Find where the given text appears and provide that cell's center as [X, Y] coordinate. 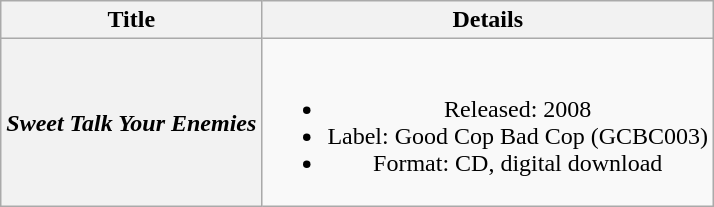
Released: 2008Label: Good Cop Bad Cop (GCBC003)Format: CD, digital download [488, 122]
Details [488, 20]
Sweet Talk Your Enemies [132, 122]
Title [132, 20]
